Capture the cell that displays the provided text and extract its (x, y) central coordinate. 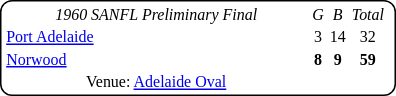
9 (338, 60)
G (318, 14)
Total (368, 14)
8 (318, 60)
Port Adelaide (156, 37)
3 (318, 37)
32 (368, 37)
1960 SANFL Preliminary Final (156, 14)
B (338, 14)
59 (368, 60)
14 (338, 37)
Norwood (156, 60)
Venue: Adelaide Oval (156, 82)
